Find where the given text appears and provide that cell's center as (X, Y) coordinate. 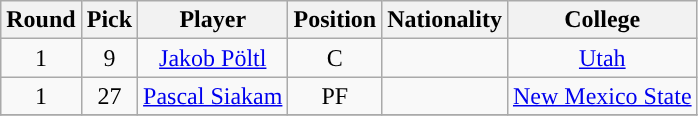
27 (109, 96)
College (602, 20)
C (335, 58)
Position (335, 20)
Nationality (445, 20)
New Mexico State (602, 96)
Jakob Pöltl (213, 58)
9 (109, 58)
Pascal Siakam (213, 96)
Pick (109, 20)
Player (213, 20)
PF (335, 96)
Utah (602, 58)
Round (41, 20)
